From the cell containing the given text, extract its center point as (x, y) coordinate. 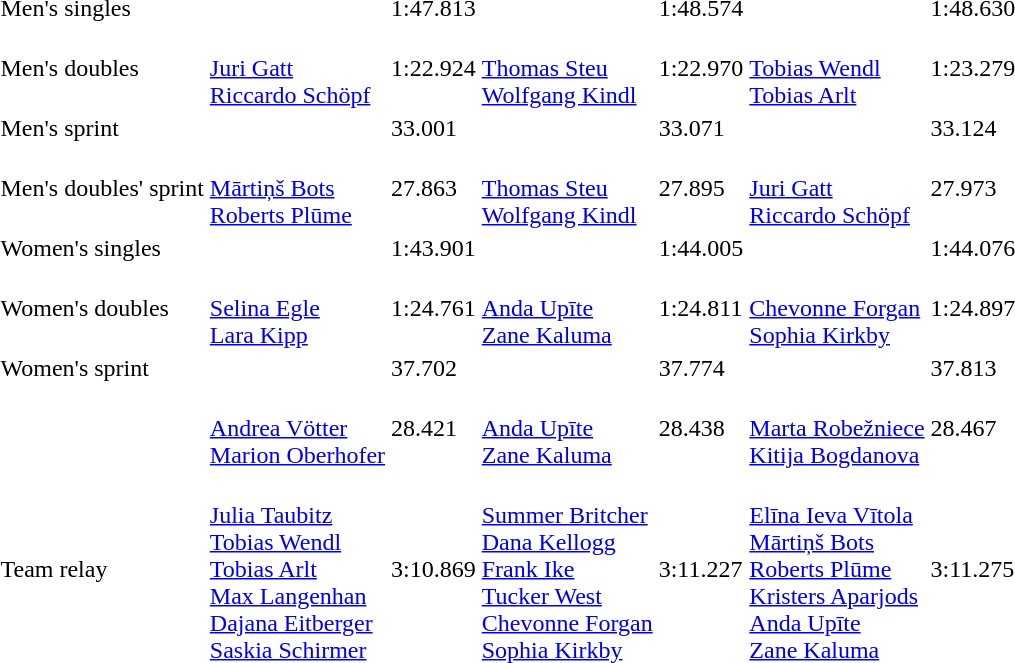
1:24.811 (701, 308)
Andrea VötterMarion Oberhofer (297, 428)
27.895 (701, 188)
Selina EgleLara Kipp (297, 308)
Marta RobežnieceKitija Bogdanova (837, 428)
1:22.970 (701, 68)
37.702 (434, 368)
Mārtiņš BotsRoberts Plūme (297, 188)
1:22.924 (434, 68)
33.001 (434, 128)
Chevonne ForganSophia Kirkby (837, 308)
28.421 (434, 428)
28.438 (701, 428)
1:43.901 (434, 248)
37.774 (701, 368)
33.071 (701, 128)
1:24.761 (434, 308)
Tobias WendlTobias Arlt (837, 68)
1:44.005 (701, 248)
27.863 (434, 188)
